Capture the cell that displays the provided text and extract its (x, y) central coordinate. 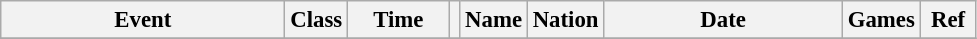
Name (494, 20)
Event (143, 20)
Games (881, 20)
Class (316, 20)
Nation (565, 20)
Date (724, 20)
Ref (948, 20)
Time (398, 20)
